Determine the [X, Y] coordinate at the center of the cell enclosing the given text.  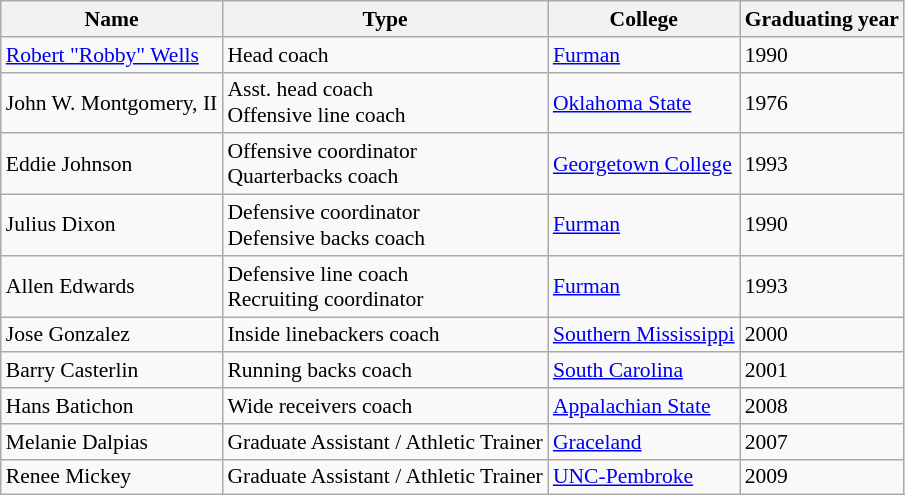
Eddie Johnson [112, 164]
Southern Mississippi [644, 335]
Head coach [385, 55]
Defensive coordinator Defensive backs coach [385, 226]
Jose Gonzalez [112, 335]
Inside linebackers coach [385, 335]
Robert "Robby" Wells [112, 55]
Type [385, 19]
Georgetown College [644, 164]
College [644, 19]
Graceland [644, 442]
South Carolina [644, 371]
John W. Montgomery, II [112, 102]
Allen Edwards [112, 286]
Name [112, 19]
Wide receivers coach [385, 406]
Hans Batichon [112, 406]
2009 [822, 477]
2001 [822, 371]
1976 [822, 102]
UNC-Pembroke [644, 477]
Defensive line coachRecruiting coordinator [385, 286]
Graduating year [822, 19]
2008 [822, 406]
Appalachian State [644, 406]
2007 [822, 442]
Asst. head coachOffensive line coach [385, 102]
2000 [822, 335]
Oklahoma State [644, 102]
Running backs coach [385, 371]
Barry Casterlin [112, 371]
Renee Mickey [112, 477]
Julius Dixon [112, 226]
Offensive coordinatorQuarterbacks coach [385, 164]
Melanie Dalpias [112, 442]
